Return [X, Y] of the center of cell containing provided text 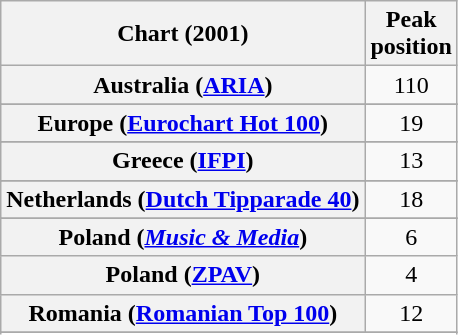
110 [411, 85]
Australia (ARIA) [183, 85]
Europe (Eurochart Hot 100) [183, 123]
Poland (ZPAV) [183, 275]
Netherlands (Dutch Tipparade 40) [183, 199]
Poland (Music & Media) [183, 237]
4 [411, 275]
13 [411, 161]
Greece (IFPI) [183, 161]
Peakposition [411, 34]
18 [411, 199]
Chart (2001) [183, 34]
19 [411, 123]
6 [411, 237]
12 [411, 313]
Romania (Romanian Top 100) [183, 313]
